Capture the cell that displays the provided text and extract its [x, y] central coordinate. 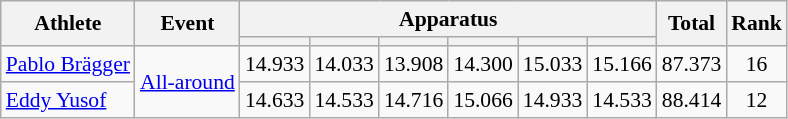
14.300 [482, 64]
Pablo Brägger [68, 64]
14.716 [414, 100]
Rank [756, 24]
12 [756, 100]
15.166 [622, 64]
Event [188, 24]
14.633 [274, 100]
13.908 [414, 64]
14.033 [344, 64]
Apparatus [448, 19]
15.066 [482, 100]
All-around [188, 82]
Eddy Yusof [68, 100]
Total [692, 24]
88.414 [692, 100]
87.373 [692, 64]
16 [756, 64]
15.033 [552, 64]
Athlete [68, 24]
